Locate the cell with the specified text and output its (x, y) center coordinate. 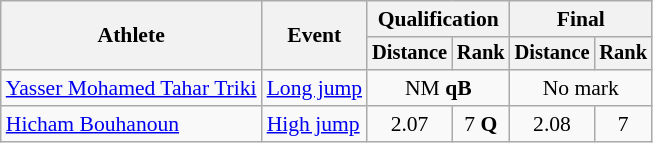
High jump (314, 124)
Final (581, 19)
2.08 (552, 124)
2.07 (410, 124)
7 Q (481, 124)
No mark (581, 88)
Long jump (314, 88)
Hicham Bouhanoun (132, 124)
Athlete (132, 36)
Yasser Mohamed Tahar Triki (132, 88)
NM qB (438, 88)
Event (314, 36)
7 (623, 124)
Qualification (438, 19)
